Output the [X, Y] coordinate of the center of the cell containing the given text.  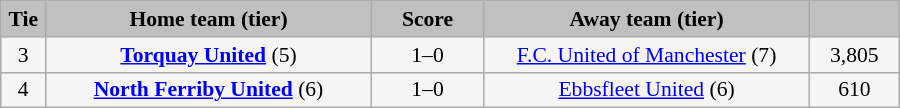
3,805 [854, 55]
4 [24, 90]
Ebbsfleet United (6) [647, 90]
Away team (tier) [647, 19]
Tie [24, 19]
610 [854, 90]
Torquay United (5) [209, 55]
Home team (tier) [209, 19]
F.C. United of Manchester (7) [647, 55]
North Ferriby United (6) [209, 90]
Score [427, 19]
3 [24, 55]
